Return the [X, Y] coordinate for the center point of the cell that contains the specified text.  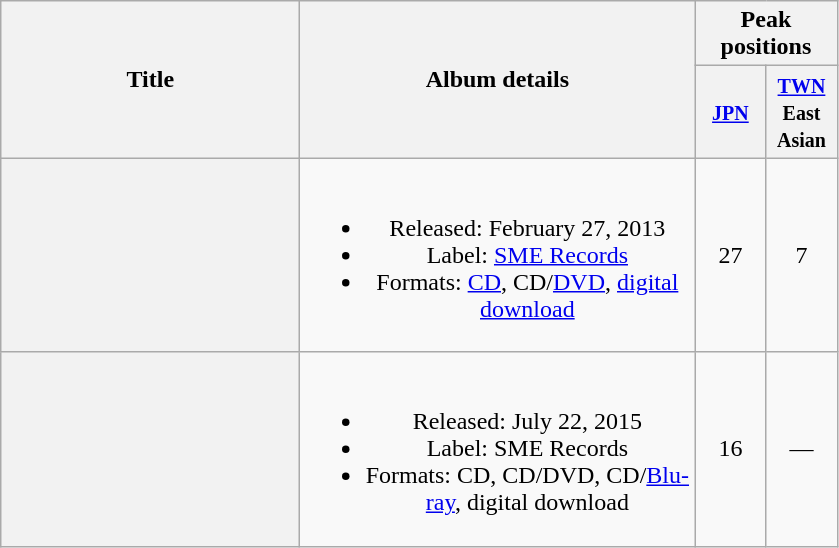
JPN [730, 112]
Peak positions [766, 34]
— [802, 449]
Album details [498, 80]
Released: July 22, 2015Label: SME RecordsFormats: CD, CD/DVD, CD/Blu-ray, digital download [498, 449]
7 [802, 255]
16 [730, 449]
Released: February 27, 2013Label: SME RecordsFormats: CD, CD/DVD, digital download [498, 255]
Title [150, 80]
TWN East Asian [802, 112]
27 [730, 255]
